From the cell containing the given text, extract its center point as (x, y) coordinate. 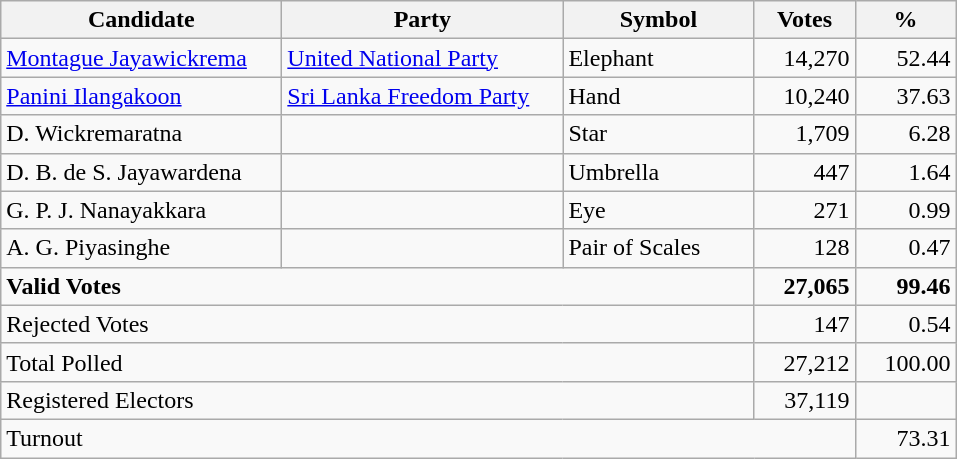
128 (804, 248)
Votes (804, 20)
Rejected Votes (378, 324)
% (906, 20)
14,270 (804, 58)
52.44 (906, 58)
Eye (658, 210)
Hand (658, 96)
D. B. de S. Jayawardena (142, 172)
Registered Electors (378, 400)
Montague Jayawickrema (142, 58)
37,119 (804, 400)
27,212 (804, 362)
Panini Ilangakoon (142, 96)
37.63 (906, 96)
D. Wickremaratna (142, 134)
Total Polled (378, 362)
Umbrella (658, 172)
G. P. J. Nanayakkara (142, 210)
Candidate (142, 20)
0.54 (906, 324)
100.00 (906, 362)
Star (658, 134)
Sri Lanka Freedom Party (422, 96)
10,240 (804, 96)
Symbol (658, 20)
Elephant (658, 58)
0.99 (906, 210)
United National Party (422, 58)
99.46 (906, 286)
73.31 (906, 438)
271 (804, 210)
A. G. Piyasinghe (142, 248)
Pair of Scales (658, 248)
27,065 (804, 286)
147 (804, 324)
Turnout (428, 438)
Party (422, 20)
1,709 (804, 134)
Valid Votes (378, 286)
6.28 (906, 134)
447 (804, 172)
0.47 (906, 248)
1.64 (906, 172)
